Pinpoint the cell where the given text exists, returning its [x, y] midpoint coordinate. 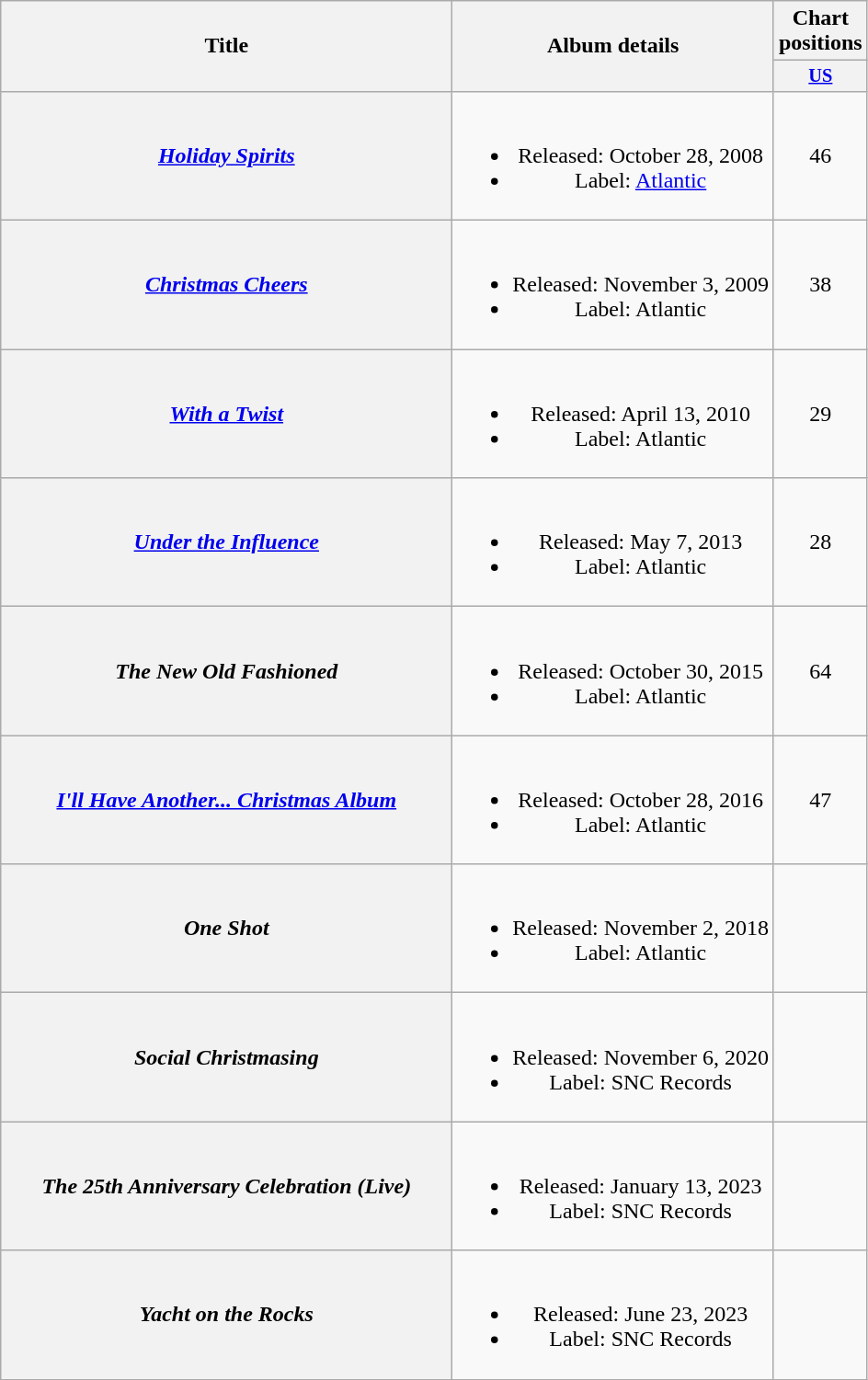
One Shot [226, 929]
Album details [613, 46]
The 25th Anniversary Celebration (Live) [226, 1186]
Released: November 2, 2018Label: Atlantic [613, 929]
38 [820, 285]
US [820, 76]
Released: October 28, 2016Label: Atlantic [613, 800]
Released: January 13, 2023Label: SNC Records [613, 1186]
Released: June 23, 2023Label: SNC Records [613, 1315]
With a Twist [226, 414]
Released: May 7, 2013Label: Atlantic [613, 542]
64 [820, 671]
28 [820, 542]
Chart positions [820, 31]
Christmas Cheers [226, 285]
Released: November 6, 2020Label: SNC Records [613, 1057]
47 [820, 800]
Holiday Spirits [226, 155]
Yacht on the Rocks [226, 1315]
Released: April 13, 2010Label: Atlantic [613, 414]
29 [820, 414]
Released: October 28, 2008Label: Atlantic [613, 155]
Released: November 3, 2009Label: Atlantic [613, 285]
The New Old Fashioned [226, 671]
Released: October 30, 2015Label: Atlantic [613, 671]
Title [226, 46]
Social Christmasing [226, 1057]
Under the Influence [226, 542]
I'll Have Another... Christmas Album [226, 800]
46 [820, 155]
